Find where the given text appears and provide that cell's center as [X, Y] coordinate. 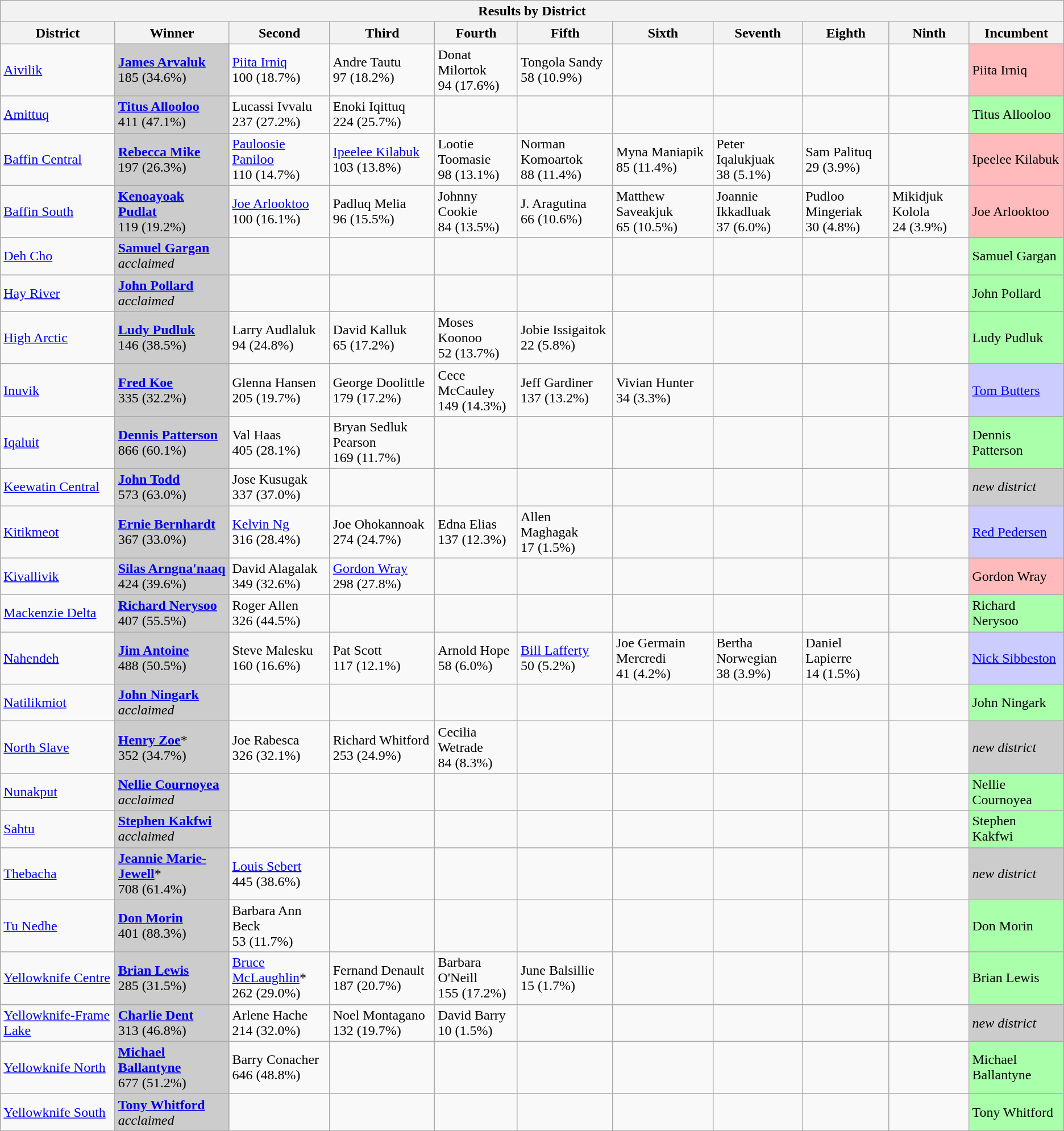
John Ningarkacclaimed [172, 702]
Yellowknife North [58, 1067]
Thebacha [58, 874]
Pat Scott117 (12.1%) [382, 658]
Fernand Denault187 (20.7%) [382, 978]
George Doolittle179 (17.2%) [382, 390]
John Todd573 (63.0%) [172, 487]
Kenoayoak Pudlat119 (19.2%) [172, 211]
Deh Cho [58, 256]
Red Pedersen [1016, 532]
Larry Audlaluk94 (24.8%) [280, 338]
Barry Conacher646 (48.8%) [280, 1067]
Joe Rabesca326 (32.1%) [280, 747]
John Pollard [1016, 293]
Donat Milortok94 (17.6%) [476, 70]
Myna Maniapik85 (11.4%) [663, 159]
Piita Irniq [1016, 70]
Norman Komoartok88 (11.4%) [565, 159]
Yellowknife Centre [58, 978]
Don Morin [1016, 926]
Ludy Pudluk [1016, 338]
Daniel Lapierre14 (1.5%) [846, 658]
Results by District [532, 11]
Lucassi Ivvalu237 (27.2%) [280, 115]
Moses Koonoo52 (13.7%) [476, 338]
Gordon Wray298 (27.8%) [382, 576]
Joe Arlooktoo100 (16.1%) [280, 211]
Ipeelee Kilabuk [1016, 159]
John Pollardacclaimed [172, 293]
Jeff Gardiner137 (13.2%) [565, 390]
Ninth [929, 33]
Arnold Hope58 (6.0%) [476, 658]
Joe Ohokannoak274 (24.7%) [382, 532]
Samuel Gargan [1016, 256]
Tony Whitfordacclaimed [172, 1112]
Baffin Central [58, 159]
Tom Butters [1016, 390]
Bruce McLaughlin*262 (29.0%) [280, 978]
Pudloo Mingeriak30 (4.8%) [846, 211]
Nahendeh [58, 658]
Amittuq [58, 115]
Iqaluit [58, 442]
David Alagalak349 (32.6%) [280, 576]
Cecilia Wetrade84 (8.3%) [476, 747]
Louis Sebert445 (38.6%) [280, 874]
Brian Lewis285 (31.5%) [172, 978]
Kelvin Ng316 (28.4%) [280, 532]
Mackenzie Delta [58, 614]
Natilikmiot [58, 702]
Sam Palituq29 (3.9%) [846, 159]
Roger Allen326 (44.5%) [280, 614]
Joannie Ikkadluak37 (6.0%) [758, 211]
John Ningark [1016, 702]
Eighth [846, 33]
David Kalluk65 (17.2%) [382, 338]
James Arvaluk185 (34.6%) [172, 70]
Fourth [476, 33]
Peter Iqalukjuak38 (5.1%) [758, 159]
Joe Arlooktoo [1016, 211]
Ernie Bernhardt367 (33.0%) [172, 532]
High Arctic [58, 338]
North Slave [58, 747]
Inuvik [58, 390]
Fifth [565, 33]
Dennis Patterson [1016, 442]
Michael Ballantyne [1016, 1067]
Yellowknife South [58, 1112]
Richard Nerysoo407 (55.5%) [172, 614]
Noel Montagano132 (19.7%) [382, 1023]
Titus Allooloo411 (47.1%) [172, 115]
Yellowknife-Frame Lake [58, 1023]
District [58, 33]
Matthew Saveakjuk65 (10.5%) [663, 211]
Nellie Cournoyeaacclaimed [172, 792]
Michael Ballantyne677 (51.2%) [172, 1067]
Gordon Wray [1016, 576]
Third [382, 33]
Cece McCauley149 (14.3%) [476, 390]
Nellie Cournoyea [1016, 792]
Don Morin401 (88.3%) [172, 926]
Second [280, 33]
Stephen Kakfwi [1016, 829]
Richard Whitford253 (24.9%) [382, 747]
Enoki Iqittuq224 (25.7%) [382, 115]
Barbara Ann Beck53 (11.7%) [280, 926]
Silas Arngna'naaq424 (39.6%) [172, 576]
Jose Kusugak337 (37.0%) [280, 487]
Aivilik [58, 70]
Incumbent [1016, 33]
Piita Irniq100 (18.7%) [280, 70]
Jim Antoine488 (50.5%) [172, 658]
Vivian Hunter34 (3.3%) [663, 390]
Glenna Hansen205 (19.7%) [280, 390]
Arlene Hache214 (32.0%) [280, 1023]
Brian Lewis [1016, 978]
Charlie Dent313 (46.8%) [172, 1023]
Jeannie Marie-Jewell*708 (61.4%) [172, 874]
David Barry10 (1.5%) [476, 1023]
Barbara O'Neill155 (17.2%) [476, 978]
Kivallivik [58, 576]
Kitikmeot [58, 532]
Winner [172, 33]
Nunakput [58, 792]
J. Aragutina66 (10.6%) [565, 211]
Tongola Sandy58 (10.9%) [565, 70]
Keewatin Central [58, 487]
Tu Nedhe [58, 926]
Baffin South [58, 211]
Jobie Issigaitok22 (5.8%) [565, 338]
Fred Koe335 (32.2%) [172, 390]
Sixth [663, 33]
Seventh [758, 33]
June Balsillie15 (1.7%) [565, 978]
Steve Malesku160 (16.6%) [280, 658]
Rebecca Mike197 (26.3%) [172, 159]
Ludy Pudluk146 (38.5%) [172, 338]
Joe Germain Mercredi41 (4.2%) [663, 658]
Nick Sibbeston [1016, 658]
Stephen Kakfwiacclaimed [172, 829]
Tony Whitford [1016, 1112]
Richard Nerysoo [1016, 614]
Mikidjuk Kolola24 (3.9%) [929, 211]
Johnny Cookie84 (13.5%) [476, 211]
Pauloosie Paniloo110 (14.7%) [280, 159]
Sahtu [58, 829]
Bertha Norwegian38 (3.9%) [758, 658]
Val Haas405 (28.1%) [280, 442]
Hay River [58, 293]
Dennis Patterson866 (60.1%) [172, 442]
Titus Allooloo [1016, 115]
Edna Elias137 (12.3%) [476, 532]
Lootie Toomasie98 (13.1%) [476, 159]
Allen Maghagak17 (1.5%) [565, 532]
Padluq Melia96 (15.5%) [382, 211]
Bill Lafferty50 (5.2%) [565, 658]
Bryan Sedluk Pearson169 (11.7%) [382, 442]
Samuel Garganacclaimed [172, 256]
Andre Tautu97 (18.2%) [382, 70]
Ipeelee Kilabuk103 (13.8%) [382, 159]
Henry Zoe*352 (34.7%) [172, 747]
